Locate the cell with the specified text and output its [X, Y] center coordinate. 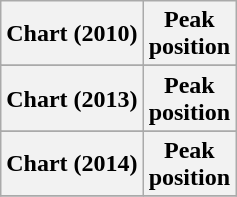
Chart (2014) [72, 164]
Chart (2013) [72, 98]
Chart (2010) [72, 34]
